Detect which cell encompasses the target text, then output its [x, y] center coordinate. 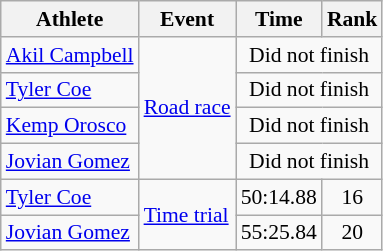
Athlete [70, 19]
Event [188, 19]
50:14.88 [279, 197]
Time trial [188, 214]
Rank [352, 19]
55:25.84 [279, 233]
Time [279, 19]
Road race [188, 108]
Kemp Orosco [70, 126]
16 [352, 197]
20 [352, 233]
Akil Campbell [70, 55]
